From the cell containing the given text, extract its center point as [X, Y] coordinate. 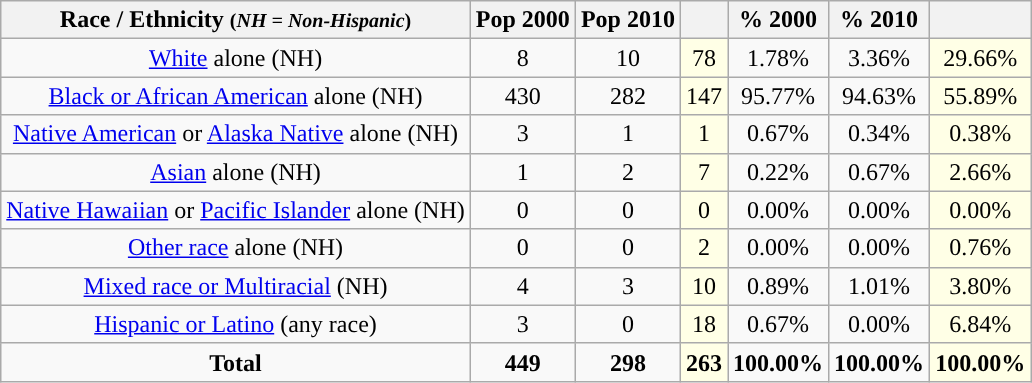
2.66% [980, 172]
0.22% [778, 172]
3.36% [880, 58]
78 [704, 58]
282 [628, 96]
0.34% [880, 134]
298 [628, 362]
Other race alone (NH) [236, 248]
% 2010 [880, 20]
94.63% [880, 96]
0.89% [778, 286]
Asian alone (NH) [236, 172]
6.84% [980, 324]
4 [522, 286]
95.77% [778, 96]
0.38% [980, 134]
0.76% [980, 248]
Pop 2000 [522, 20]
White alone (NH) [236, 58]
% 2000 [778, 20]
Pop 2010 [628, 20]
449 [522, 362]
Race / Ethnicity (NH = Non-Hispanic) [236, 20]
1.01% [880, 286]
55.89% [980, 96]
430 [522, 96]
1.78% [778, 58]
147 [704, 96]
Native Hawaiian or Pacific Islander alone (NH) [236, 210]
Black or African American alone (NH) [236, 96]
8 [522, 58]
Native American or Alaska Native alone (NH) [236, 134]
263 [704, 362]
Total [236, 362]
Mixed race or Multiracial (NH) [236, 286]
7 [704, 172]
18 [704, 324]
3.80% [980, 286]
29.66% [980, 58]
Hispanic or Latino (any race) [236, 324]
